Find where the given text appears and provide that cell's center as [x, y] coordinate. 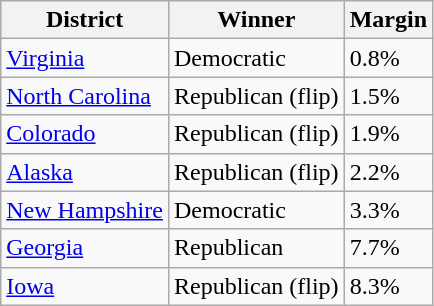
Margin [388, 20]
Georgia [85, 248]
Iowa [85, 286]
8.3% [388, 286]
New Hampshire [85, 210]
2.2% [388, 172]
Virginia [85, 58]
North Carolina [85, 96]
1.9% [388, 134]
3.3% [388, 210]
0.8% [388, 58]
1.5% [388, 96]
Colorado [85, 134]
District [85, 20]
Republican [256, 248]
Winner [256, 20]
7.7% [388, 248]
Alaska [85, 172]
